Capture the cell that displays the provided text and extract its [x, y] central coordinate. 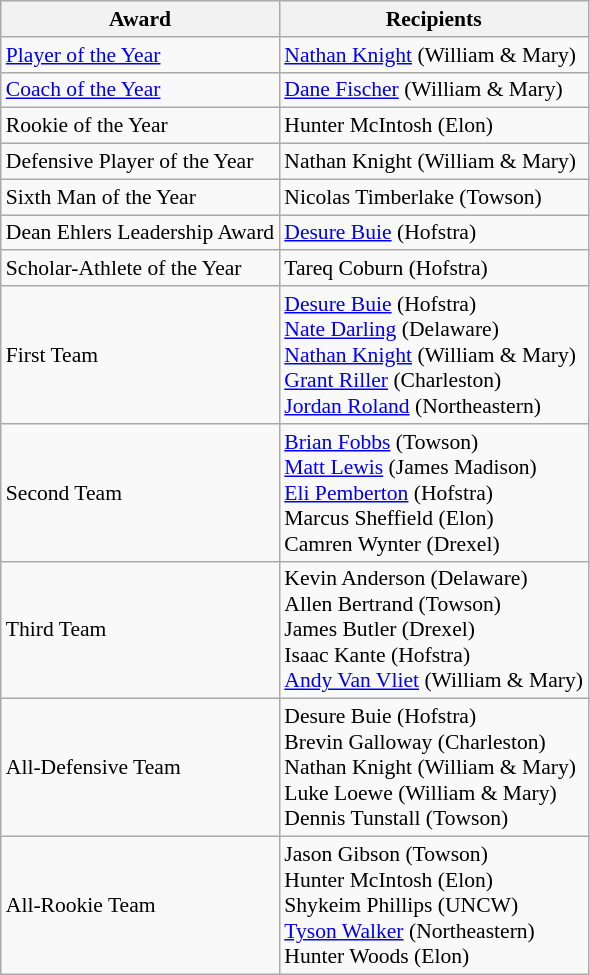
Player of the Year [140, 55]
Brian Fobbs (Towson) Matt Lewis (James Madison) Eli Pemberton (Hofstra) Marcus Sheffield (Elon) Camren Wynter (Drexel) [434, 493]
Award [140, 19]
Desure Buie (Hofstra) [434, 233]
Nicolas Timberlake (Towson) [434, 197]
All-Defensive Team [140, 768]
Hunter McIntosh (Elon) [434, 126]
Third Team [140, 630]
Scholar-Athlete of the Year [140, 269]
Desure Buie (Hofstra) Nate Darling (Delaware) Nathan Knight (William & Mary) Grant Riller (Charleston) Jordan Roland (Northeastern) [434, 355]
Sixth Man of the Year [140, 197]
First Team [140, 355]
Coach of the Year [140, 90]
Jason Gibson (Towson) Hunter McIntosh (Elon) Shykeim Phillips (UNCW) Tyson Walker (Northeastern) Hunter Woods (Elon) [434, 906]
Recipients [434, 19]
Kevin Anderson (Delaware) Allen Bertrand (Towson) James Butler (Drexel) Isaac Kante (Hofstra) Andy Van Vliet (William & Mary) [434, 630]
All-Rookie Team [140, 906]
Tareq Coburn (Hofstra) [434, 269]
Second Team [140, 493]
Desure Buie (Hofstra) Brevin Galloway (Charleston) Nathan Knight (William & Mary) Luke Loewe (William & Mary) Dennis Tunstall (Towson) [434, 768]
Dean Ehlers Leadership Award [140, 233]
Dane Fischer (William & Mary) [434, 90]
Rookie of the Year [140, 126]
Defensive Player of the Year [140, 162]
